Determine the (x, y) coordinate at the center of the cell enclosing the given text.  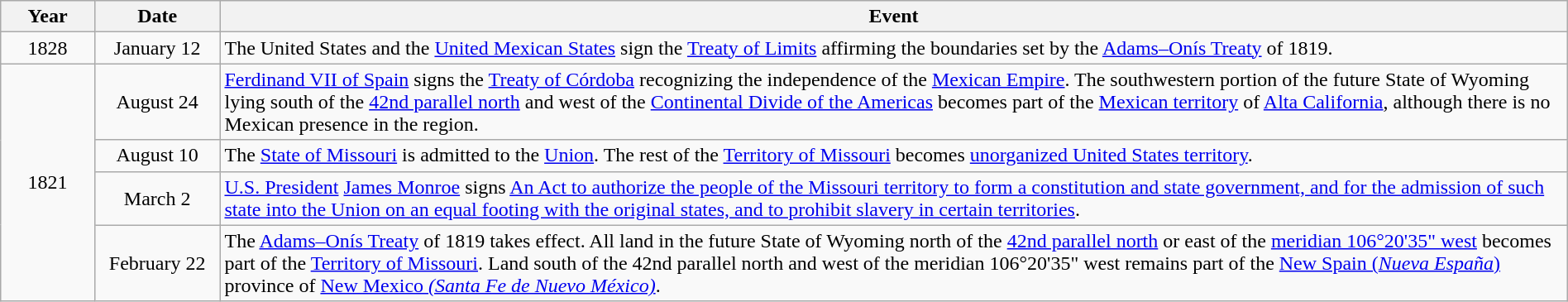
August 10 (157, 156)
August 24 (157, 102)
The State of Missouri is admitted to the Union. The rest of the Territory of Missouri becomes unorganized United States territory. (893, 156)
March 2 (157, 199)
The United States and the United Mexican States sign the Treaty of Limits affirming the boundaries set by the Adams–Onís Treaty of 1819. (893, 48)
January 12 (157, 48)
Event (893, 17)
Date (157, 17)
1828 (48, 48)
1821 (48, 182)
February 22 (157, 263)
Year (48, 17)
